Extract the (x, y) coordinate from the center of the cell holding the provided text.  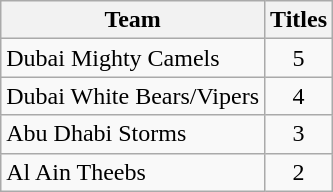
Dubai White Bears/Vipers (133, 96)
Abu Dhabi Storms (133, 134)
Al Ain Theebs (133, 172)
Titles (299, 20)
Dubai Mighty Camels (133, 58)
4 (299, 96)
2 (299, 172)
Team (133, 20)
3 (299, 134)
5 (299, 58)
